Detect which cell encompasses the target text, then output its (x, y) center coordinate. 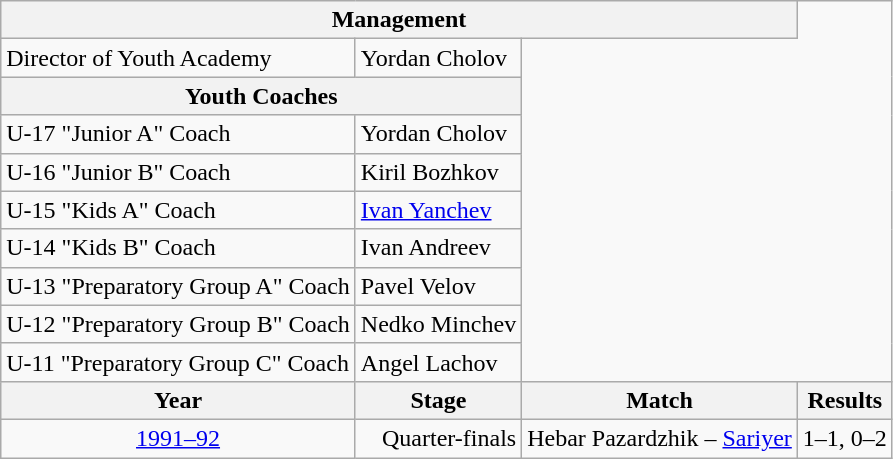
1991–92 (178, 438)
Director of Youth Academy (178, 58)
U-16 "Junior B" Coach (178, 172)
Stage (438, 400)
U-14 "Kids B" Coach (178, 248)
U-12 "Preparatory Group B" Coach (178, 324)
Ivan Yanchev (438, 210)
Ivan Andreev (438, 248)
U-11 "Preparatory Group C" Coach (178, 362)
Year (178, 400)
U-15 "Kids A" Coach (178, 210)
Hebar Pazardzhik – Sariyer (660, 438)
U-17 "Junior A" Coach (178, 134)
Quarter-finals (438, 438)
1–1, 0–2 (844, 438)
Angel Lachov (438, 362)
Results (844, 400)
Nedko Minchev (438, 324)
U-13 "Preparatory Group A" Coach (178, 286)
Youth Coaches (262, 96)
Kiril Bozhkov (438, 172)
Management (400, 20)
Pavel Velov (438, 286)
Match (660, 400)
